Detect which cell encompasses the target text, then output its (x, y) center coordinate. 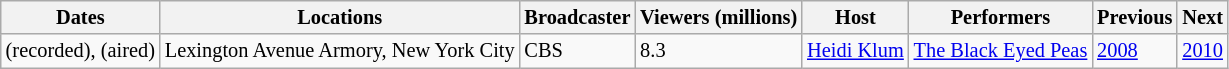
Heidi Klum (856, 51)
Dates (80, 17)
Broadcaster (578, 17)
Lexington Avenue Armory, New York City (340, 51)
Viewers (millions) (718, 17)
2010 (1202, 51)
(recorded), (aired) (80, 51)
Previous (1134, 17)
2008 (1134, 51)
8.3 (718, 51)
Next (1202, 17)
Locations (340, 17)
The Black Eyed Peas (1000, 51)
Host (856, 17)
CBS (578, 51)
Performers (1000, 17)
